Determine the [x, y] coordinate at the center of the cell enclosing the given text.  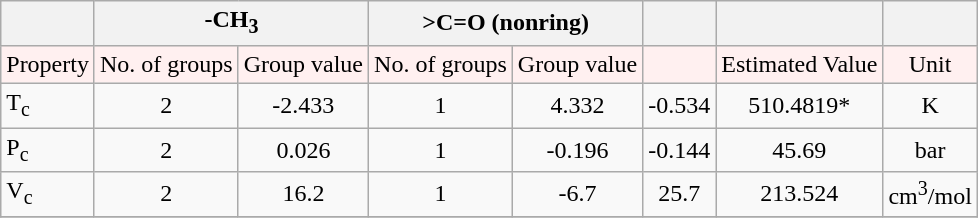
-2.433 [303, 105]
bar [930, 150]
25.7 [680, 194]
4.332 [577, 105]
Tc [48, 105]
16.2 [303, 194]
-0.534 [680, 105]
Vc [48, 194]
45.69 [800, 150]
-6.7 [577, 194]
>C=O (nonring) [506, 23]
-CH3 [231, 23]
213.524 [800, 194]
-0.144 [680, 150]
510.4819* [800, 105]
Estimated Value [800, 64]
Pc [48, 150]
0.026 [303, 150]
Unit [930, 64]
cm3/mol [930, 194]
-0.196 [577, 150]
Property [48, 64]
K [930, 105]
